Output the (X, Y) coordinate of the center of the cell containing the given text.  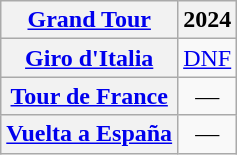
Grand Tour (90, 20)
Vuelta a España (90, 134)
Giro d'Italia (90, 58)
DNF (208, 58)
2024 (208, 20)
Tour de France (90, 96)
